Detect which cell encompasses the target text, then output its (x, y) center coordinate. 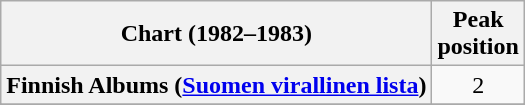
Finnish Albums (Suomen virallinen lista) (216, 85)
Chart (1982–1983) (216, 34)
2 (478, 85)
Peakposition (478, 34)
